Identify which cell holds the provided text, then report its [X, Y] central coordinate. 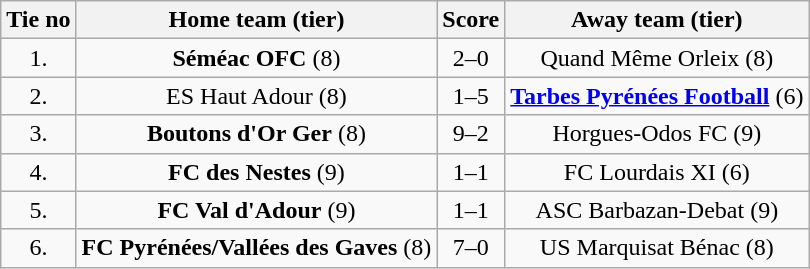
Quand Même Orleix (8) [657, 58]
FC Pyrénées/Vallées des Gaves (8) [256, 248]
2–0 [471, 58]
6. [38, 248]
Horgues-Odos FC (9) [657, 134]
7–0 [471, 248]
Tie no [38, 20]
ASC Barbazan-Debat (9) [657, 210]
Tarbes Pyrénées Football (6) [657, 96]
3. [38, 134]
Séméac OFC (8) [256, 58]
2. [38, 96]
FC des Nestes (9) [256, 172]
ES Haut Adour (8) [256, 96]
5. [38, 210]
US Marquisat Bénac (8) [657, 248]
FC Val d'Adour (9) [256, 210]
1. [38, 58]
Away team (tier) [657, 20]
1–5 [471, 96]
Home team (tier) [256, 20]
Score [471, 20]
4. [38, 172]
9–2 [471, 134]
Boutons d'Or Ger (8) [256, 134]
FC Lourdais XI (6) [657, 172]
